Extract the (x, y) coordinate from the center of the cell holding the provided text.  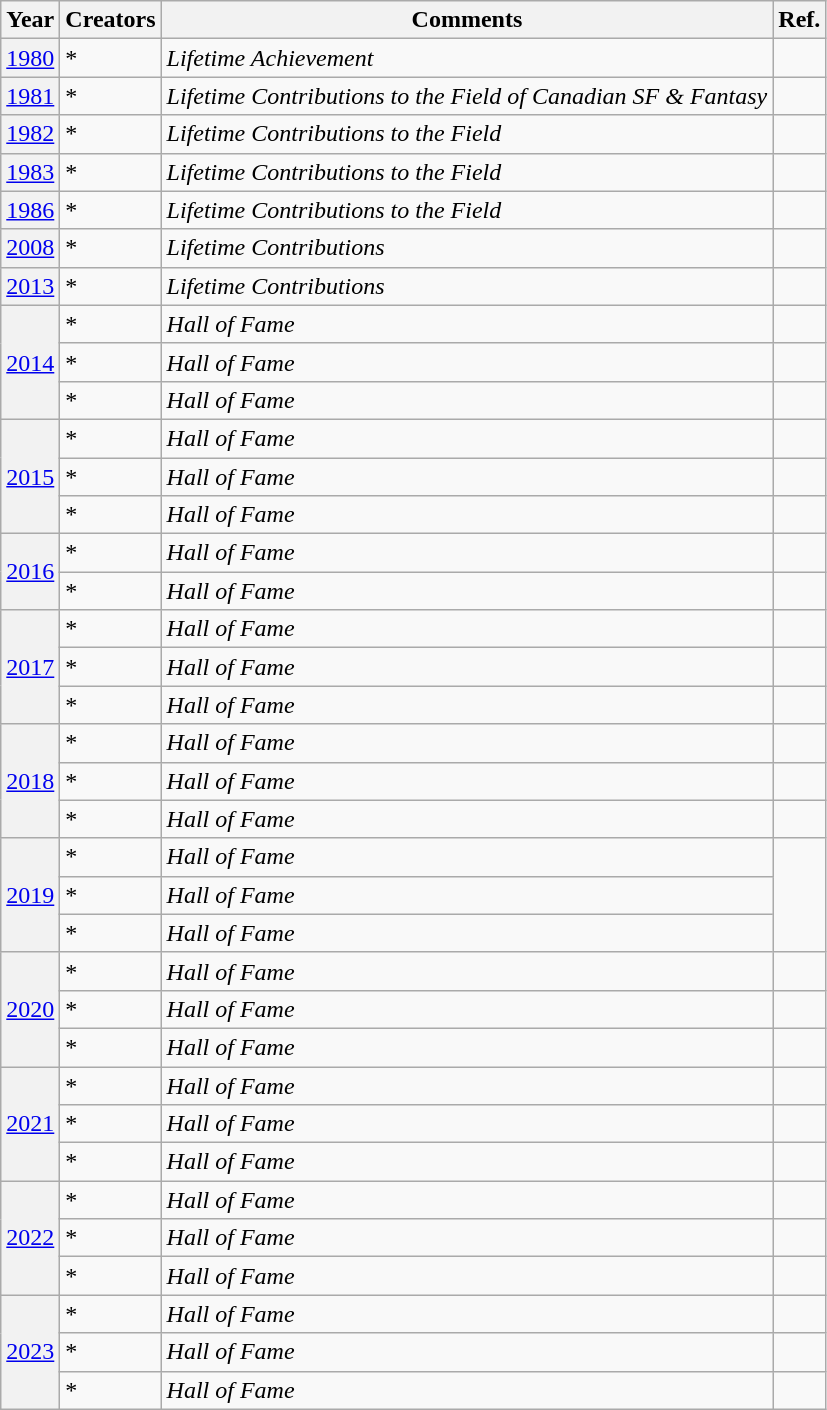
2014 (30, 362)
2013 (30, 286)
Comments (467, 20)
2015 (30, 476)
1986 (30, 210)
1980 (30, 58)
Lifetime Achievement (467, 58)
2023 (30, 1352)
2016 (30, 572)
1982 (30, 134)
1981 (30, 96)
2020 (30, 1009)
2008 (30, 248)
Lifetime Contributions to the Field of Canadian SF & Fantasy (467, 96)
2019 (30, 895)
Creators (110, 20)
2021 (30, 1123)
Year (30, 20)
1983 (30, 172)
2017 (30, 667)
Ref. (800, 20)
2018 (30, 781)
2022 (30, 1238)
